Extract the [X, Y] coordinate from the center of the cell holding the provided text.  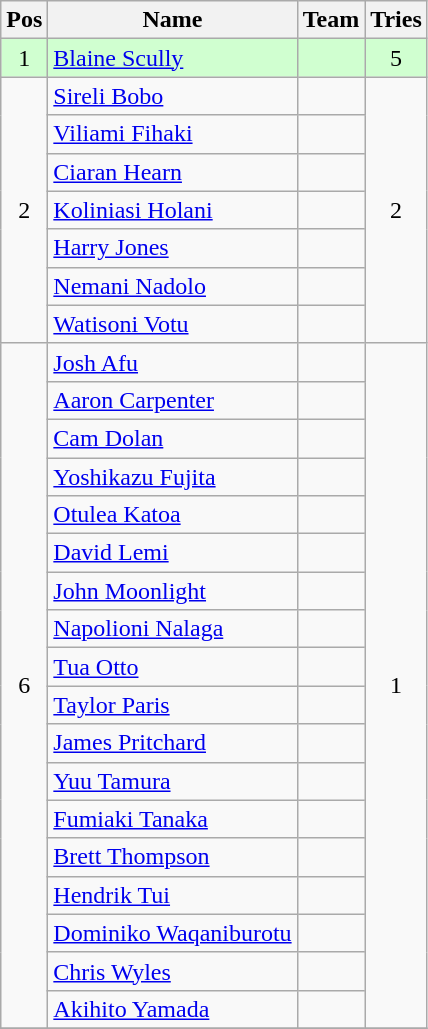
Ciaran Hearn [172, 172]
Hendrik Tui [172, 895]
Aaron Carpenter [172, 400]
Josh Afu [172, 362]
Tries [396, 20]
6 [24, 686]
Viliami Fihaki [172, 134]
David Lemi [172, 553]
Nemani Nadolo [172, 286]
Akihito Yamada [172, 1009]
Dominiko Waqaniburotu [172, 933]
Cam Dolan [172, 438]
Napolioni Nalaga [172, 629]
Watisoni Votu [172, 324]
Koliniasi Holani [172, 210]
Chris Wyles [172, 971]
Team [331, 20]
Taylor Paris [172, 705]
Yoshikazu Fujita [172, 477]
Pos [24, 20]
Name [172, 20]
5 [396, 58]
Yuu Tamura [172, 781]
Brett Thompson [172, 857]
Fumiaki Tanaka [172, 819]
Blaine Scully [172, 58]
Harry Jones [172, 248]
Otulea Katoa [172, 515]
John Moonlight [172, 591]
Sireli Bobo [172, 96]
James Pritchard [172, 743]
Tua Otto [172, 667]
